Provide the [x, y] coordinate of the cell's center where the given text is located.  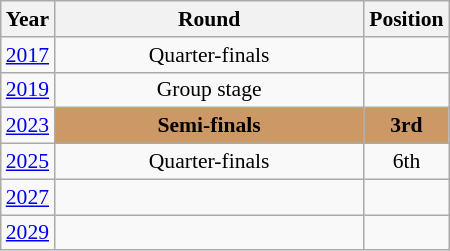
6th [406, 162]
Semi-finals [209, 126]
Year [28, 19]
Round [209, 19]
2019 [28, 90]
2027 [28, 197]
Group stage [209, 90]
Position [406, 19]
2017 [28, 55]
3rd [406, 126]
2029 [28, 233]
2023 [28, 126]
2025 [28, 162]
